Pinpoint the cell where the given text exists, returning its [x, y] midpoint coordinate. 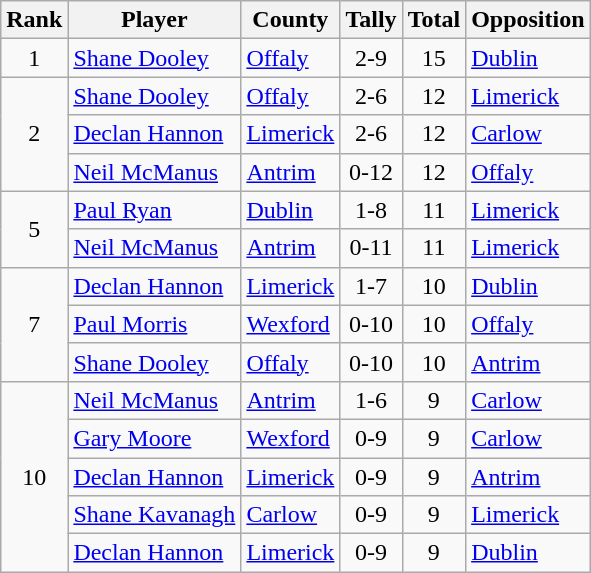
Paul Ryan [154, 210]
Gary Moore [154, 438]
0-11 [371, 248]
0-12 [371, 172]
Tally [371, 20]
1-6 [371, 400]
1-8 [371, 210]
County [290, 20]
Player [154, 20]
Opposition [528, 20]
2 [34, 134]
Shane Kavanagh [154, 515]
2-9 [371, 58]
5 [34, 229]
Total [434, 20]
1-7 [371, 286]
1 [34, 58]
Rank [34, 20]
15 [434, 58]
Paul Morris [154, 324]
7 [34, 324]
